Detect which cell encompasses the target text, then output its [X, Y] center coordinate. 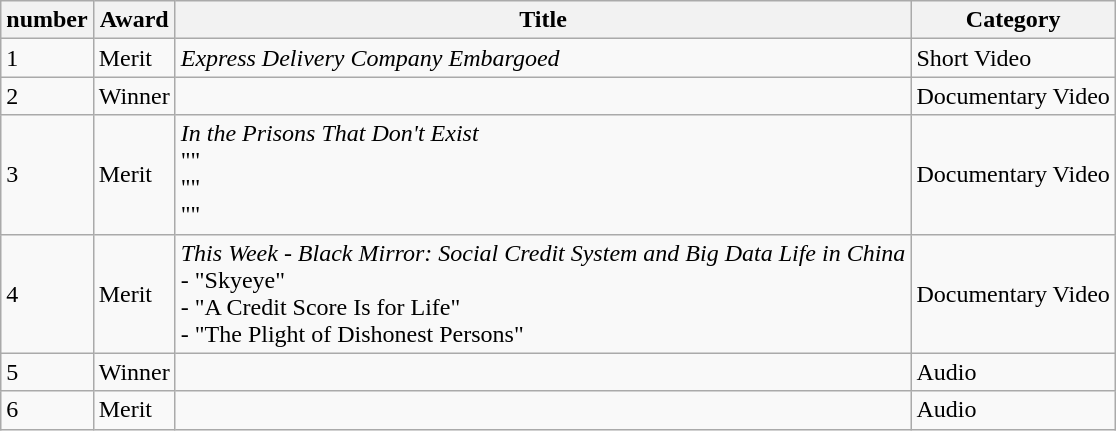
1 [47, 58]
This Week - Black Mirror: Social Credit System and Big Data Life in China- "Skyeye"- "A Credit Score Is for Life"- "The Plight of Dishonest Persons" [543, 294]
Short Video [1013, 58]
In the Prisons That Don't Exist"""""" [543, 174]
number [47, 20]
2 [47, 96]
3 [47, 174]
Express Delivery Company Embargoed [543, 58]
4 [47, 294]
Award [134, 20]
Title [543, 20]
6 [47, 410]
Category [1013, 20]
5 [47, 372]
